Return the (X, Y) coordinate for the center point of the cell that contains the specified text.  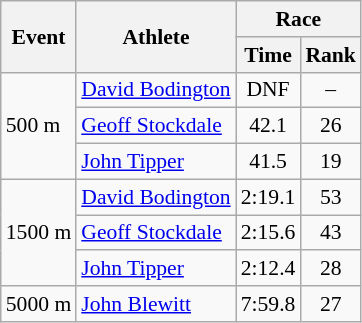
Race (298, 19)
43 (330, 233)
Time (268, 55)
1500 m (38, 232)
John Blewitt (156, 304)
2:15.6 (268, 233)
42.1 (268, 126)
Rank (330, 55)
5000 m (38, 304)
– (330, 90)
26 (330, 126)
Event (38, 36)
41.5 (268, 162)
19 (330, 162)
28 (330, 269)
2:19.1 (268, 197)
Athlete (156, 36)
DNF (268, 90)
27 (330, 304)
500 m (38, 126)
7:59.8 (268, 304)
53 (330, 197)
2:12.4 (268, 269)
